For the text-containing cell, return its midpoint in [X, Y] coordinate format. 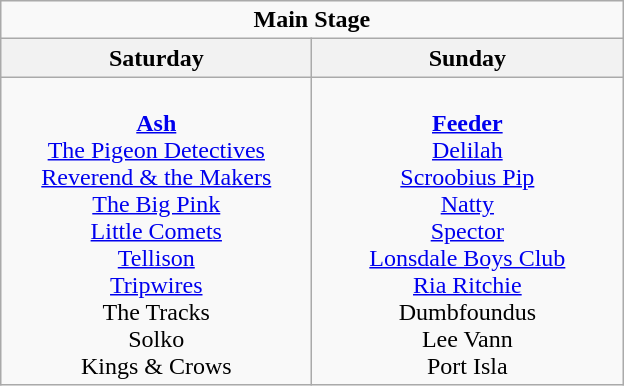
Saturday [156, 58]
Main Stage [312, 20]
Sunday [468, 58]
Ash The Pigeon Detectives Reverend & the Makers The Big Pink Little Comets Tellison Tripwires The Tracks Solko Kings & Crows [156, 231]
Feeder Delilah Scroobius Pip Natty Spector Lonsdale Boys Club Ria Ritchie Dumbfoundus Lee Vann Port Isla [468, 231]
